From the cell containing the given text, extract its center point as (x, y) coordinate. 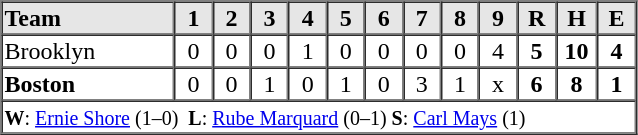
E (616, 18)
7 (422, 18)
W: Ernie Shore (1–0) L: Rube Marquard (0–1) S: Carl Mays (1) (319, 116)
9 (498, 18)
10 (576, 50)
Boston (88, 84)
R (536, 18)
Brooklyn (88, 50)
Team (88, 18)
2 (231, 18)
x (498, 84)
H (576, 18)
